Determine the (X, Y) coordinate at the center of the cell enclosing the given text.  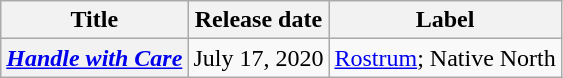
July 17, 2020 (258, 58)
Label (445, 20)
Rostrum; Native North (445, 58)
Release date (258, 20)
Title (94, 20)
Handle with Care (94, 58)
